Identify which cell holds the provided text, then report its [x, y] central coordinate. 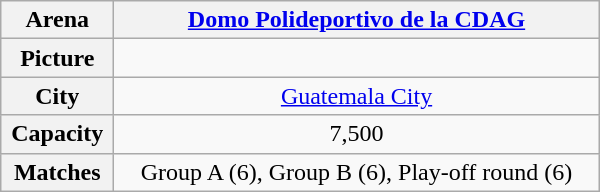
7,500 [356, 134]
Domo Polideportivo de la CDAG [356, 20]
City [58, 96]
Capacity [58, 134]
Group A (6), Group B (6), Play-off round (6) [356, 172]
Picture [58, 58]
Arena [58, 20]
Guatemala City [356, 96]
Matches [58, 172]
